Pinpoint the cell where the given text exists, returning its (x, y) midpoint coordinate. 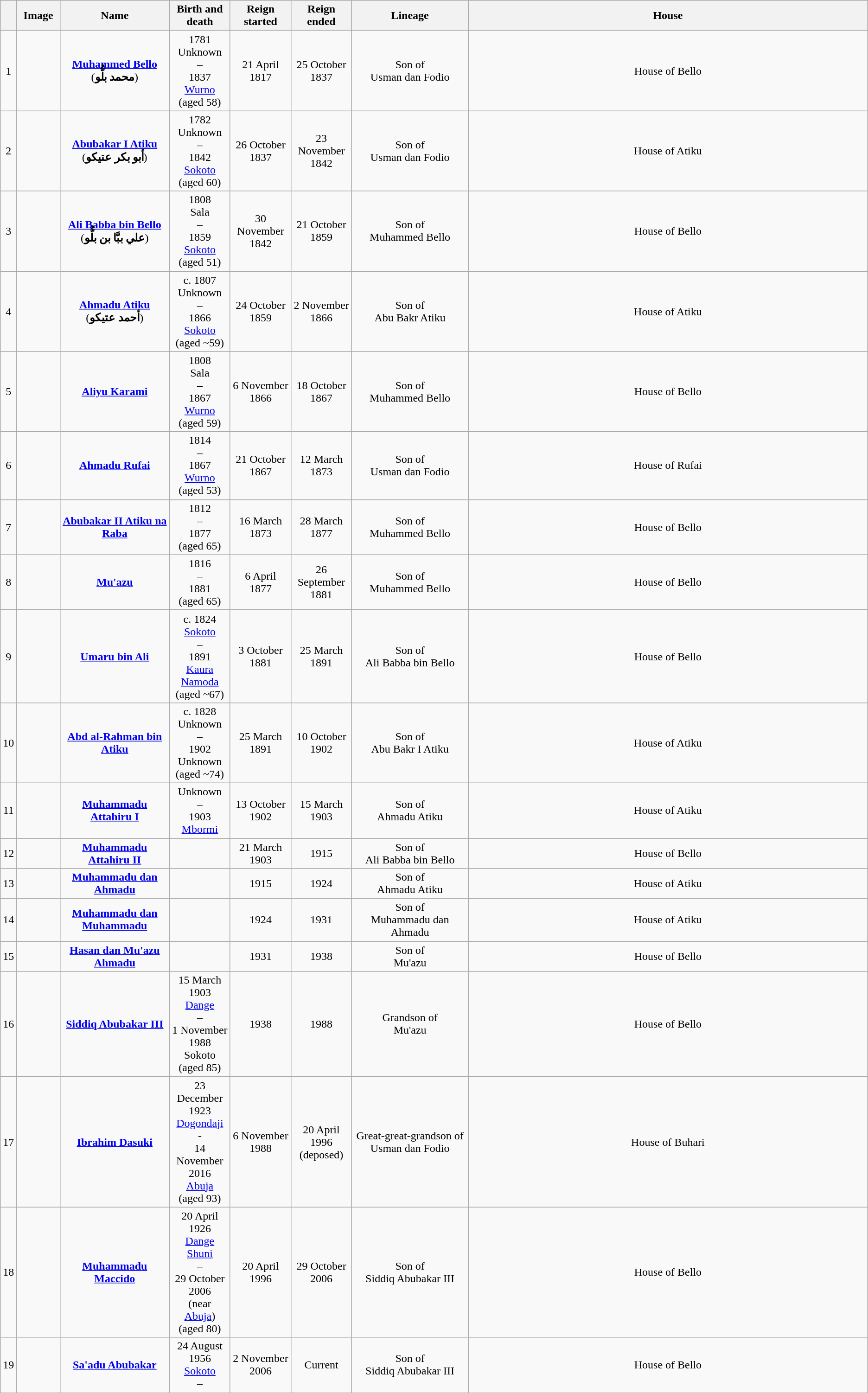
14 (8, 920)
1816–1881(aged 65) (199, 582)
Son ofAbu Bakr Atiku (410, 312)
11 (8, 811)
Abd al-Rahman bin Atiku (115, 743)
1781Unknown–1837Wurno(aged 58) (199, 70)
Siddiq Abubakar III (115, 1024)
26 October 1837 (261, 151)
20 April 1996 (deposed) (322, 1142)
2 November 2006 (261, 1365)
1808Sala–1859Sokoto(aged 51) (199, 231)
c. 1807Unknown–1866Sokoto(aged ~59) (199, 312)
Abubakar I Atiku(أبو بكر عتيكو) (115, 151)
c. 1828Unknown–1902Unknown(aged ~74) (199, 743)
10 (8, 743)
29 October 2006 (322, 1272)
2 (8, 151)
Muhammadu Attahiru I (115, 811)
1812–1877(aged 65) (199, 527)
24 October 1859 (261, 312)
23 November 1842 (322, 151)
Abubakar II Atiku na Raba (115, 527)
Reign ended (322, 16)
26 September 1881 (322, 582)
Muhammadu Attahiru II (115, 853)
16 (8, 1024)
Reign started (261, 16)
25 October 1837 (322, 70)
30 November 1842 (261, 231)
20 April 1926Dange Shuni–29 October 2006(near Abuja)(aged 80) (199, 1272)
8 (8, 582)
Sa'adu Abubakar (115, 1365)
23 December 1923Dogondaji-14 November 2016Abuja(aged 93) (199, 1142)
5 (8, 391)
c. 1824Sokoto–1891Kaura Namoda(aged ~67) (199, 656)
1782Unknown–1842Sokoto(aged 60) (199, 151)
Ali Babba bin Bello(علي ببَّا بن بلُّو) (115, 231)
Image (38, 16)
Son ofMu'azu (410, 956)
28 March 1877 (322, 527)
17 (8, 1142)
15 March 1903 (322, 811)
6 (8, 466)
18 (8, 1272)
Name (115, 16)
Birth and death (199, 16)
1808Sala–1867Wurno(aged 59) (199, 391)
1814–1867Wurno(aged 53) (199, 466)
7 (8, 527)
21 October 1859 (322, 231)
4 (8, 312)
House of Buhari (668, 1142)
Great-great-grandson ofUsman dan Fodio (410, 1142)
Son ofAbu Bakr I Atiku (410, 743)
13 October 1902 (261, 811)
Hasan dan Mu'azu Ahmadu (115, 956)
Umaru bin Ali (115, 656)
3 (8, 231)
Muhammadu Maccido (115, 1272)
Aliyu Karami (115, 391)
Current (322, 1365)
6 November 1988 (261, 1142)
24 August 1956Sokoto– (199, 1365)
19 (8, 1365)
21 October 1867 (261, 466)
21 March 1903 (261, 853)
Muhammed Bello(محمد بلُّو) (115, 70)
13 (8, 884)
15 (8, 956)
Ibrahim Dasuki (115, 1142)
Mu'azu (115, 582)
Lineage (410, 16)
Ahmadu Rufai (115, 466)
6 April 1877 (261, 582)
Ahmadu Atiku(أحمد عتيكو) (115, 312)
10 October 1902 (322, 743)
12 (8, 853)
3 October 1881 (261, 656)
16 March 1873 (261, 527)
Son ofMuhammadu dan Ahmadu (410, 920)
Grandson ofMu'azu (410, 1024)
20 April 1996 (261, 1272)
9 (8, 656)
Muhammadu dan Muhammadu (115, 920)
House (668, 16)
1988 (322, 1024)
1 (8, 70)
15 March 1903Dange–1 November 1988Sokoto(aged 85) (199, 1024)
6 November 1866 (261, 391)
House of Rufai (668, 466)
2 November 1866 (322, 312)
21 April 1817 (261, 70)
Muhammadu dan Ahmadu (115, 884)
12 March 1873 (322, 466)
Unknown–1903Mbormi (199, 811)
18 October 1867 (322, 391)
